From the cell containing the given text, extract its center point as (x, y) coordinate. 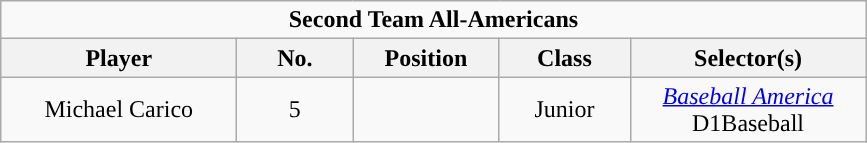
Baseball AmericaD1Baseball (748, 110)
Junior (564, 110)
Second Team All-Americans (434, 20)
Class (564, 58)
5 (295, 110)
Position (426, 58)
Selector(s) (748, 58)
Player (119, 58)
No. (295, 58)
Michael Carico (119, 110)
